From the cell containing the given text, extract its center point as (x, y) coordinate. 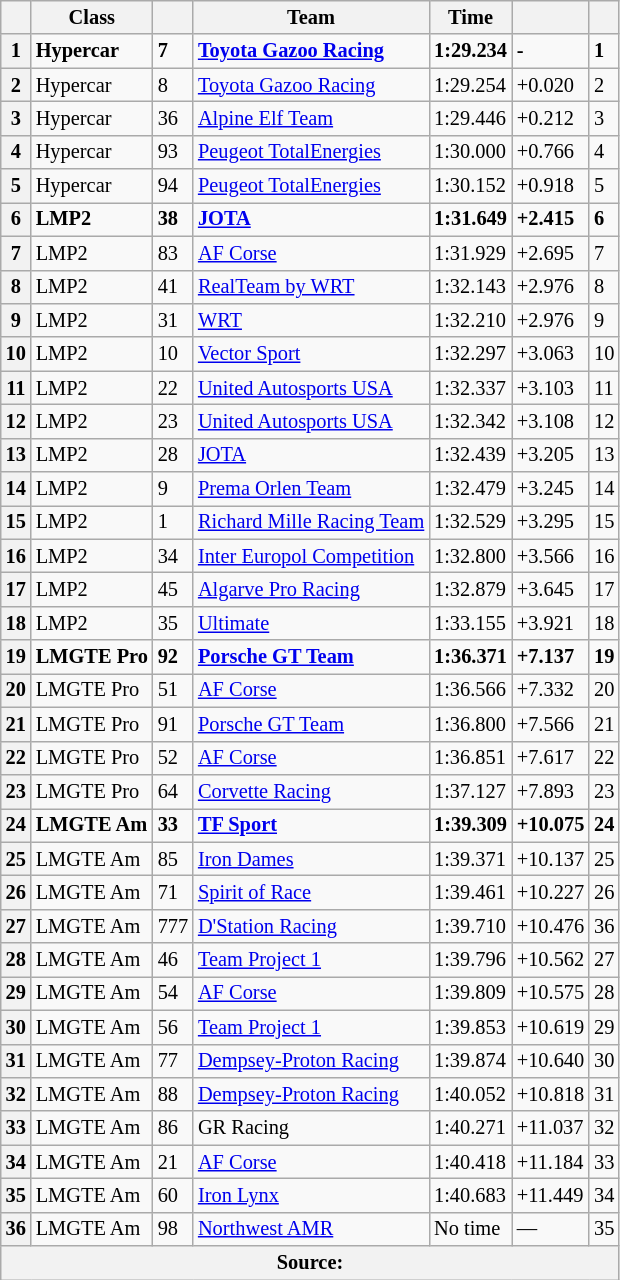
93 (173, 152)
94 (173, 186)
64 (173, 791)
1:39.309 (470, 825)
+0.766 (550, 152)
+0.918 (550, 186)
88 (173, 1094)
+10.227 (550, 892)
1:30.152 (470, 186)
85 (173, 859)
1:40.052 (470, 1094)
91 (173, 724)
GR Racing (311, 1128)
Class (92, 17)
52 (173, 758)
Iron Dames (311, 859)
Corvette Racing (311, 791)
1:36.800 (470, 724)
+10.476 (550, 926)
38 (173, 219)
1:31.649 (470, 219)
54 (173, 993)
1:40.271 (470, 1128)
Algarve Pro Racing (311, 589)
+7.332 (550, 690)
1:40.418 (470, 1162)
+3.103 (550, 388)
Vector Sport (311, 354)
98 (173, 1229)
+3.063 (550, 354)
+3.245 (550, 489)
No time (470, 1229)
1:36.566 (470, 690)
92 (173, 657)
1:39.461 (470, 892)
+10.137 (550, 859)
77 (173, 1061)
1:36.851 (470, 758)
46 (173, 960)
Time (470, 17)
1:33.155 (470, 623)
+0.020 (550, 85)
1:32.210 (470, 320)
1:32.800 (470, 556)
+10.075 (550, 825)
Spirit of Race (311, 892)
1:39.371 (470, 859)
+2.695 (550, 253)
1:29.234 (470, 51)
Iron Lynx (311, 1195)
1:32.337 (470, 388)
1:32.439 (470, 455)
777 (173, 926)
+3.205 (550, 455)
+2.415 (550, 219)
1:40.683 (470, 1195)
+3.566 (550, 556)
Team (311, 17)
- (550, 51)
+7.617 (550, 758)
+7.893 (550, 791)
45 (173, 589)
Alpine Elf Team (311, 118)
+10.818 (550, 1094)
1:36.371 (470, 657)
1:39.796 (470, 960)
1:29.446 (470, 118)
83 (173, 253)
+10.619 (550, 1027)
1:39.710 (470, 926)
1:32.297 (470, 354)
1:32.879 (470, 589)
1:39.874 (470, 1061)
+7.137 (550, 657)
Source: (310, 1263)
41 (173, 287)
Inter Europol Competition (311, 556)
Richard Mille Racing Team (311, 522)
+11.449 (550, 1195)
+7.566 (550, 724)
D'Station Racing (311, 926)
+3.921 (550, 623)
86 (173, 1128)
+11.037 (550, 1128)
60 (173, 1195)
1:32.479 (470, 489)
71 (173, 892)
1:29.254 (470, 85)
1:32.529 (470, 522)
Ultimate (311, 623)
+3.645 (550, 589)
1:39.853 (470, 1027)
1:30.000 (470, 152)
— (550, 1229)
1:39.809 (470, 993)
+3.108 (550, 421)
RealTeam by WRT (311, 287)
1:37.127 (470, 791)
1:31.929 (470, 253)
1:32.342 (470, 421)
1:32.143 (470, 287)
+10.575 (550, 993)
+11.184 (550, 1162)
Northwest AMR (311, 1229)
WRT (311, 320)
Prema Orlen Team (311, 489)
+10.562 (550, 960)
TF Sport (311, 825)
51 (173, 690)
56 (173, 1027)
+0.212 (550, 118)
+3.295 (550, 522)
+10.640 (550, 1061)
